Extract the [x, y] coordinate from the center of the cell holding the provided text.  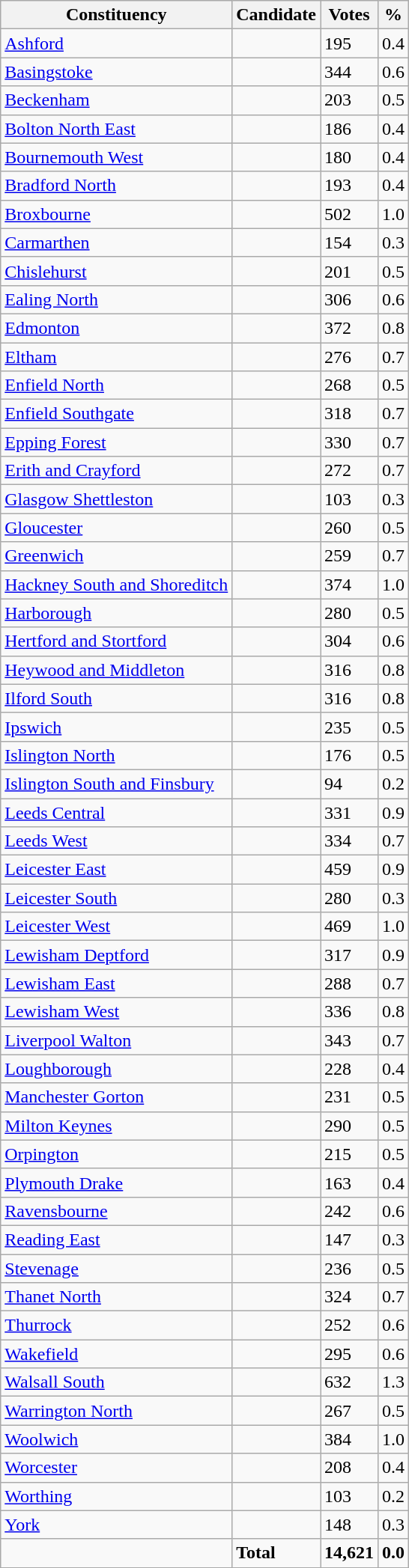
459 [349, 870]
Loughborough [117, 1069]
Epping Forest [117, 442]
290 [349, 1126]
331 [349, 812]
Leicester East [117, 870]
288 [349, 983]
Lewisham West [117, 1012]
Stevenage [117, 1269]
228 [349, 1069]
Enfield North [117, 385]
343 [349, 1040]
236 [349, 1269]
Walsall South [117, 1382]
Lewisham East [117, 983]
Worthing [117, 1496]
203 [349, 100]
186 [349, 129]
Enfield Southgate [117, 414]
324 [349, 1297]
276 [349, 357]
Glasgow Shettleston [117, 499]
Ilford South [117, 698]
Worcester [117, 1468]
180 [349, 157]
384 [349, 1439]
Milton Keynes [117, 1126]
193 [349, 186]
Greenwich [117, 556]
Bournemouth West [117, 157]
372 [349, 328]
Total [276, 1553]
235 [349, 727]
Broxbourne [117, 214]
176 [349, 755]
Eltham [117, 357]
330 [349, 442]
Basingstoke [117, 72]
Manchester Gorton [117, 1097]
Chislehurst [117, 271]
336 [349, 1012]
148 [349, 1525]
208 [349, 1468]
Liverpool Walton [117, 1040]
Ipswich [117, 727]
Edmonton [117, 328]
163 [349, 1183]
295 [349, 1354]
Beckenham [117, 100]
Bolton North East [117, 129]
Warrington North [117, 1411]
Carmarthen [117, 242]
252 [349, 1326]
201 [349, 271]
York [117, 1525]
231 [349, 1097]
195 [349, 43]
94 [349, 784]
Islington South and Finsbury [117, 784]
Constituency [117, 15]
Bradford North [117, 186]
344 [349, 72]
0.0 [394, 1553]
Thanet North [117, 1297]
Leicester West [117, 927]
Wakefield [117, 1354]
272 [349, 471]
Ravensbourne [117, 1211]
334 [349, 841]
242 [349, 1211]
Votes [349, 15]
Lewisham Deptford [117, 955]
267 [349, 1411]
Hertford and Stortford [117, 641]
268 [349, 385]
154 [349, 242]
Leeds West [117, 841]
Woolwich [117, 1439]
Orpington [117, 1154]
Gloucester [117, 528]
1.3 [394, 1382]
% [394, 15]
Hackney South and Shoreditch [117, 585]
Erith and Crayford [117, 471]
304 [349, 641]
Reading East [117, 1239]
259 [349, 556]
632 [349, 1382]
Heywood and Middleton [117, 670]
Ealing North [117, 299]
306 [349, 299]
Leicester South [117, 898]
215 [349, 1154]
Harborough [117, 613]
147 [349, 1239]
Leeds Central [117, 812]
317 [349, 955]
Plymouth Drake [117, 1183]
Thurrock [117, 1326]
Ashford [117, 43]
469 [349, 927]
260 [349, 528]
Candidate [276, 15]
318 [349, 414]
14,621 [349, 1553]
502 [349, 214]
374 [349, 585]
Islington North [117, 755]
